Determine the (X, Y) coordinate at the center of the cell enclosing the given text.  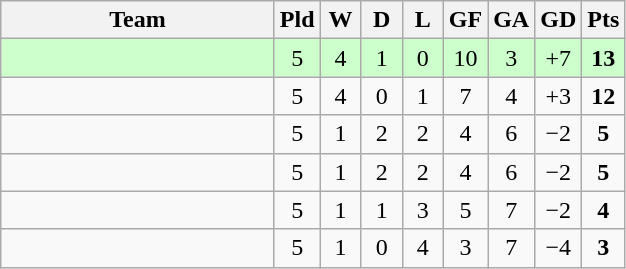
13 (604, 58)
−4 (558, 248)
W (340, 20)
GD (558, 20)
12 (604, 96)
D (382, 20)
GF (465, 20)
+3 (558, 96)
+7 (558, 58)
10 (465, 58)
Pld (297, 20)
Pts (604, 20)
Team (138, 20)
L (422, 20)
GA (512, 20)
